From the cell containing the given text, extract its center point as (x, y) coordinate. 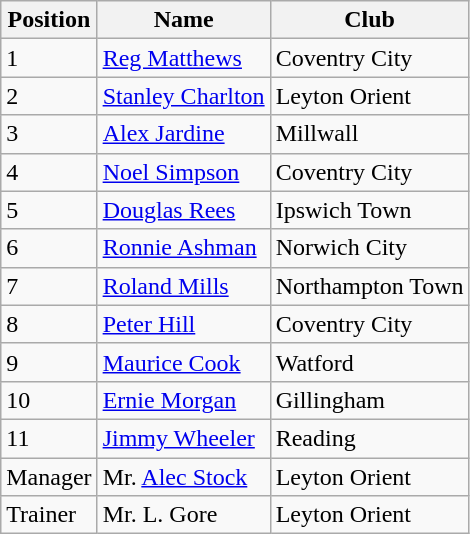
Trainer (49, 515)
Gillingham (370, 400)
Club (370, 20)
Mr. L. Gore (184, 515)
6 (49, 248)
Mr. Alec Stock (184, 477)
8 (49, 324)
Noel Simpson (184, 172)
1 (49, 58)
Stanley Charlton (184, 96)
Jimmy Wheeler (184, 438)
Manager (49, 477)
Reading (370, 438)
Millwall (370, 134)
Douglas Rees (184, 210)
Ronnie Ashman (184, 248)
Reg Matthews (184, 58)
2 (49, 96)
Ernie Morgan (184, 400)
3 (49, 134)
Position (49, 20)
Norwich City (370, 248)
Alex Jardine (184, 134)
9 (49, 362)
Northampton Town (370, 286)
5 (49, 210)
Roland Mills (184, 286)
Peter Hill (184, 324)
10 (49, 400)
Watford (370, 362)
4 (49, 172)
Maurice Cook (184, 362)
Ipswich Town (370, 210)
11 (49, 438)
7 (49, 286)
Name (184, 20)
